Pinpoint the cell where the given text exists, returning its [x, y] midpoint coordinate. 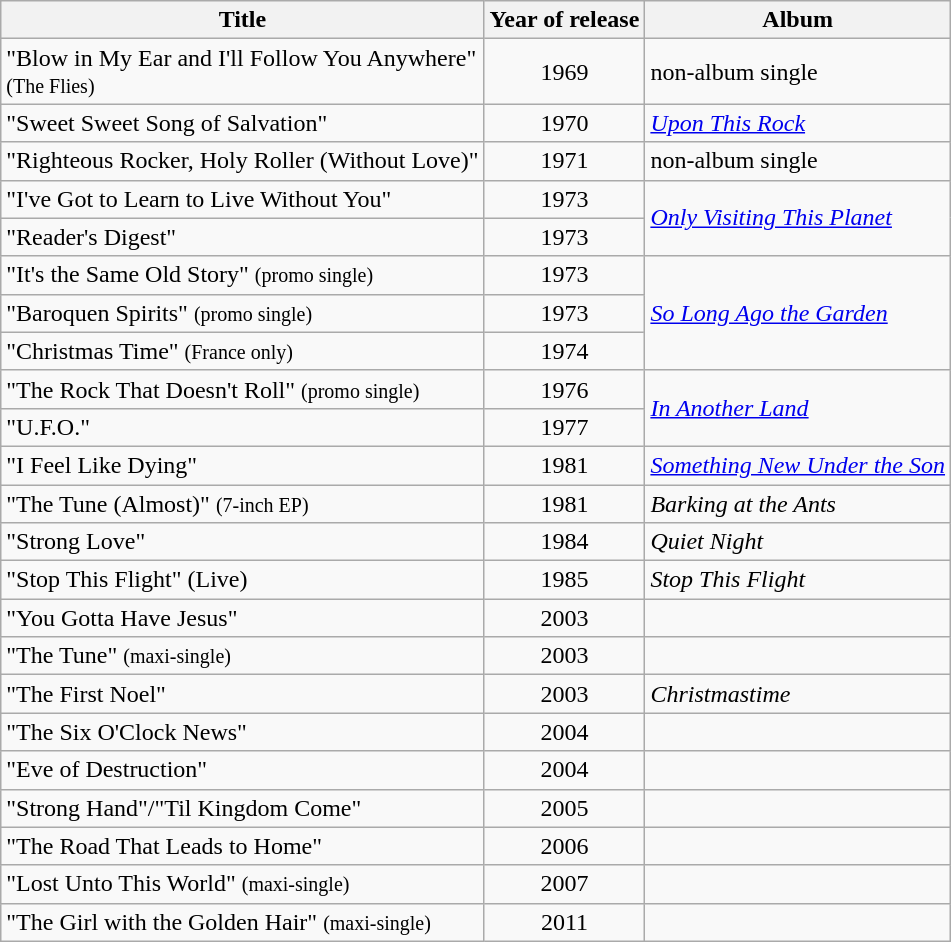
"Christmas Time" (France only) [242, 351]
1970 [564, 123]
1974 [564, 351]
"Lost Unto This World" (maxi-single) [242, 884]
Something New Under the Son [798, 465]
"Baroquen Spirits" (promo single) [242, 313]
"The Six O'Clock News" [242, 732]
"Strong Hand"/"Til Kingdom Come" [242, 808]
"You Gotta Have Jesus" [242, 618]
Title [242, 20]
1971 [564, 161]
"Blow in My Ear and I'll Follow You Anywhere"(The Flies) [242, 72]
Christmastime [798, 694]
Album [798, 20]
"Sweet Sweet Song of Salvation" [242, 123]
"I've Got to Learn to Live Without You" [242, 199]
1985 [564, 580]
1976 [564, 389]
2006 [564, 846]
2005 [564, 808]
Upon This Rock [798, 123]
1969 [564, 72]
Only Visiting This Planet [798, 218]
1984 [564, 542]
"The Girl with the Golden Hair" (maxi-single) [242, 922]
"It's the Same Old Story" (promo single) [242, 275]
"Eve of Destruction" [242, 770]
"The Rock That Doesn't Roll" (promo single) [242, 389]
"Strong Love" [242, 542]
Quiet Night [798, 542]
Year of release [564, 20]
In Another Land [798, 408]
"I Feel Like Dying" [242, 465]
"The Road That Leads to Home" [242, 846]
"Righteous Rocker, Holy Roller (Without Love)" [242, 161]
2011 [564, 922]
1977 [564, 427]
"Stop This Flight" (Live) [242, 580]
"U.F.O." [242, 427]
So Long Ago the Garden [798, 313]
"The Tune" (maxi-single) [242, 656]
"Reader's Digest" [242, 237]
Stop This Flight [798, 580]
2007 [564, 884]
Barking at the Ants [798, 503]
"The First Noel" [242, 694]
"The Tune (Almost)" (7-inch EP) [242, 503]
